From the cell containing the given text, extract its center point as [x, y] coordinate. 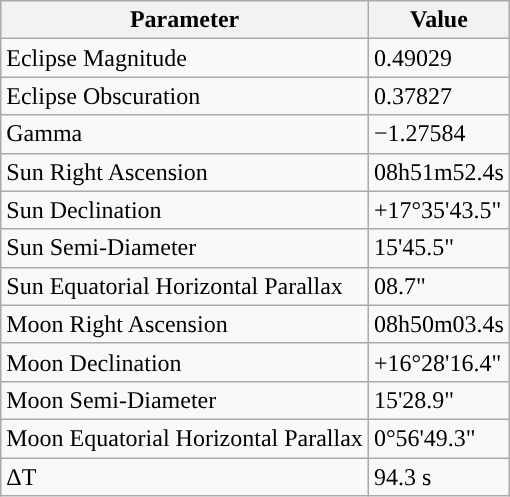
0.49029 [438, 58]
Eclipse Obscuration [185, 96]
08h51m52.4s [438, 172]
+16°28'16.4" [438, 362]
08.7" [438, 286]
Moon Equatorial Horizontal Parallax [185, 438]
−1.27584 [438, 134]
Gamma [185, 134]
Eclipse Magnitude [185, 58]
Sun Semi-Diameter [185, 248]
Moon Declination [185, 362]
94.3 s [438, 477]
Value [438, 20]
Parameter [185, 20]
15'45.5" [438, 248]
Sun Right Ascension [185, 172]
Sun Declination [185, 210]
ΔT [185, 477]
08h50m03.4s [438, 324]
Moon Semi-Diameter [185, 400]
Moon Right Ascension [185, 324]
0°56'49.3" [438, 438]
15'28.9" [438, 400]
0.37827 [438, 96]
Sun Equatorial Horizontal Parallax [185, 286]
+17°35'43.5" [438, 210]
